Scan for the cell matching the given text and deliver its (x, y) coordinate at center. 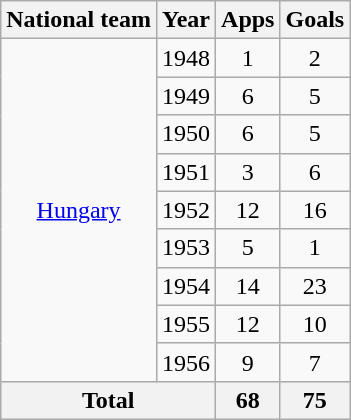
Goals (315, 20)
1950 (186, 134)
1955 (186, 324)
23 (315, 286)
68 (248, 400)
7 (315, 362)
1952 (186, 210)
1956 (186, 362)
3 (248, 172)
10 (315, 324)
14 (248, 286)
2 (315, 58)
Hungary (79, 210)
1953 (186, 248)
75 (315, 400)
1948 (186, 58)
Apps (248, 20)
1949 (186, 96)
1954 (186, 286)
Total (108, 400)
National team (79, 20)
16 (315, 210)
9 (248, 362)
Year (186, 20)
1951 (186, 172)
